From the cell containing the given text, extract its center point as (x, y) coordinate. 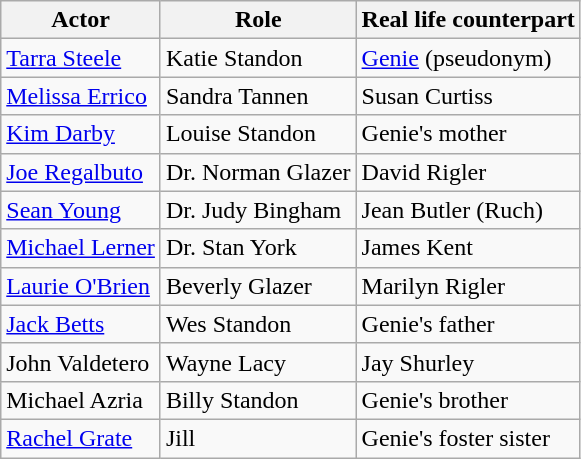
Tarra Steele (81, 58)
Sandra Tannen (258, 96)
Jay Shurley (468, 362)
Genie's foster sister (468, 438)
John Valdetero (81, 362)
Kim Darby (81, 134)
Genie's mother (468, 134)
Genie's brother (468, 400)
Laurie O'Brien (81, 286)
Jack Betts (81, 324)
Dr. Stan York (258, 248)
Jill (258, 438)
Melissa Errico (81, 96)
Michael Lerner (81, 248)
Susan Curtiss (468, 96)
Michael Azria (81, 400)
Marilyn Rigler (468, 286)
Wes Standon (258, 324)
Genie (pseudonym) (468, 58)
Sean Young (81, 210)
Real life counterpart (468, 20)
Joe Regalbuto (81, 172)
Beverly Glazer (258, 286)
Jean Butler (Ruch) (468, 210)
Actor (81, 20)
Dr. Judy Bingham (258, 210)
Wayne Lacy (258, 362)
Rachel Grate (81, 438)
Dr. Norman Glazer (258, 172)
Billy Standon (258, 400)
Role (258, 20)
James Kent (468, 248)
Louise Standon (258, 134)
David Rigler (468, 172)
Katie Standon (258, 58)
Genie's father (468, 324)
